Capture the cell that displays the provided text and extract its [x, y] central coordinate. 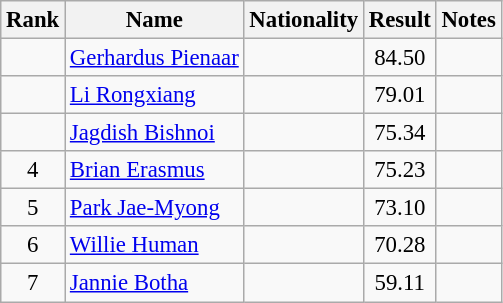
Park Jae-Myong [154, 208]
79.01 [400, 95]
Result [400, 20]
Li Rongxiang [154, 95]
Nationality [304, 20]
75.23 [400, 170]
Name [154, 20]
Gerhardus Pienaar [154, 58]
70.28 [400, 245]
Notes [468, 20]
Jannie Botha [154, 283]
84.50 [400, 58]
5 [33, 208]
4 [33, 170]
75.34 [400, 133]
73.10 [400, 208]
6 [33, 245]
59.11 [400, 283]
Brian Erasmus [154, 170]
Rank [33, 20]
7 [33, 283]
Jagdish Bishnoi [154, 133]
Willie Human [154, 245]
